Extract the [X, Y] coordinate from the center of the cell holding the provided text.  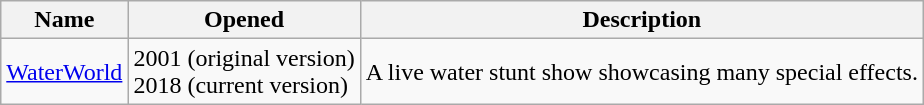
2001 (original version)2018 (current version) [244, 72]
Description [642, 20]
WaterWorld [64, 72]
Opened [244, 20]
Name [64, 20]
A live water stunt show showcasing many special effects. [642, 72]
